Identify which cell holds the provided text, then report its (X, Y) central coordinate. 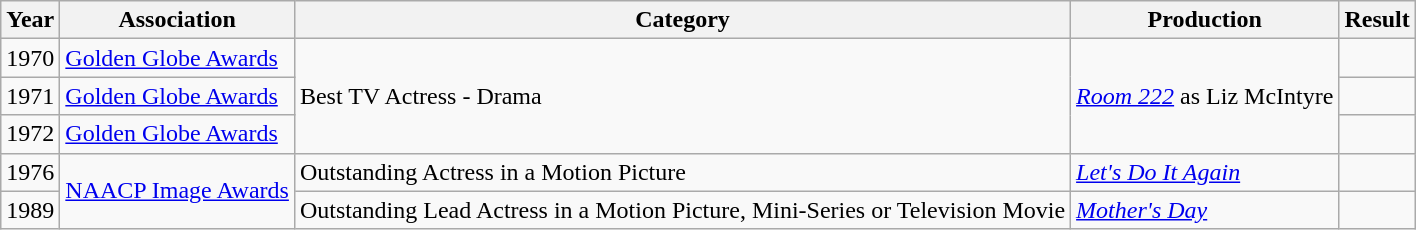
Room 222 as Liz McIntyre (1205, 96)
1972 (30, 134)
1989 (30, 210)
NAACP Image Awards (178, 191)
Let's Do It Again (1205, 172)
Best TV Actress - Drama (682, 96)
Production (1205, 20)
Result (1377, 20)
1971 (30, 96)
Mother's Day (1205, 210)
Association (178, 20)
Outstanding Lead Actress in a Motion Picture, Mini-Series or Television Movie (682, 210)
1970 (30, 58)
Category (682, 20)
Year (30, 20)
1976 (30, 172)
Outstanding Actress in a Motion Picture (682, 172)
